For the text-containing cell, return its midpoint in [X, Y] coordinate format. 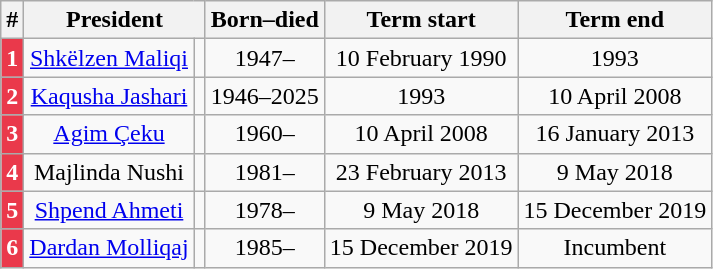
1947– [264, 58]
Shkëlzen Maliqi [109, 58]
2 [12, 96]
1 [12, 58]
1946–2025 [264, 96]
1985– [264, 248]
Incumbent [615, 248]
Term end [615, 20]
16 January 2013 [615, 134]
Agim Çeku [109, 134]
# [12, 20]
Shpend Ahmeti [109, 210]
Term start [421, 20]
1981– [264, 172]
Dardan Molliqaj [109, 248]
3 [12, 134]
6 [12, 248]
1960– [264, 134]
5 [12, 210]
President [114, 20]
Majlinda Nushi [109, 172]
1978– [264, 210]
10 February 1990 [421, 58]
Kaqusha Jashari [109, 96]
23 February 2013 [421, 172]
Born–died [264, 20]
4 [12, 172]
